For the text-containing cell, return its midpoint in [X, Y] coordinate format. 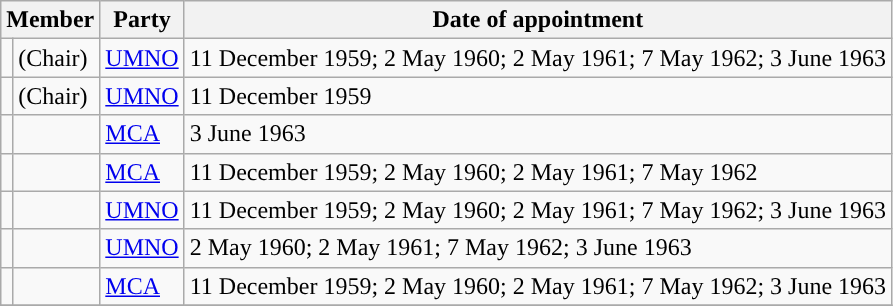
Date of appointment [538, 20]
Party [142, 20]
3 June 1963 [538, 134]
11 December 1959; 2 May 1960; 2 May 1961; 7 May 1962 [538, 172]
11 December 1959 [538, 96]
2 May 1960; 2 May 1961; 7 May 1962; 3 June 1963 [538, 248]
Member [50, 20]
